Return [x, y] of the center of cell containing provided text 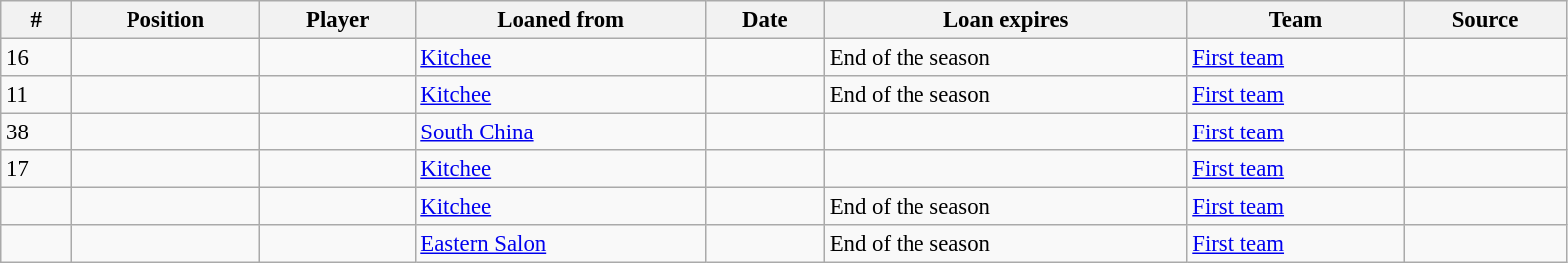
Eastern Salon [560, 244]
Player [337, 20]
38 [36, 132]
11 [36, 95]
Loan expires [1006, 20]
17 [36, 169]
South China [560, 132]
Date [765, 20]
Position [165, 20]
Source [1485, 20]
# [36, 20]
Team [1295, 20]
Loaned from [560, 20]
16 [36, 58]
